Find where the given text appears and provide that cell's center as (x, y) coordinate. 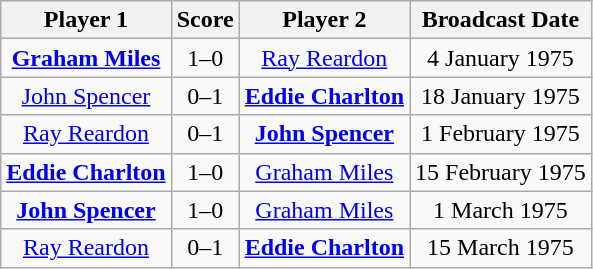
Broadcast Date (501, 20)
1 February 1975 (501, 134)
1 March 1975 (501, 210)
15 February 1975 (501, 172)
15 March 1975 (501, 248)
Score (205, 20)
18 January 1975 (501, 96)
Player 1 (86, 20)
4 January 1975 (501, 58)
Player 2 (324, 20)
